Return the [x, y] coordinate for the center point of the cell that contains the specified text.  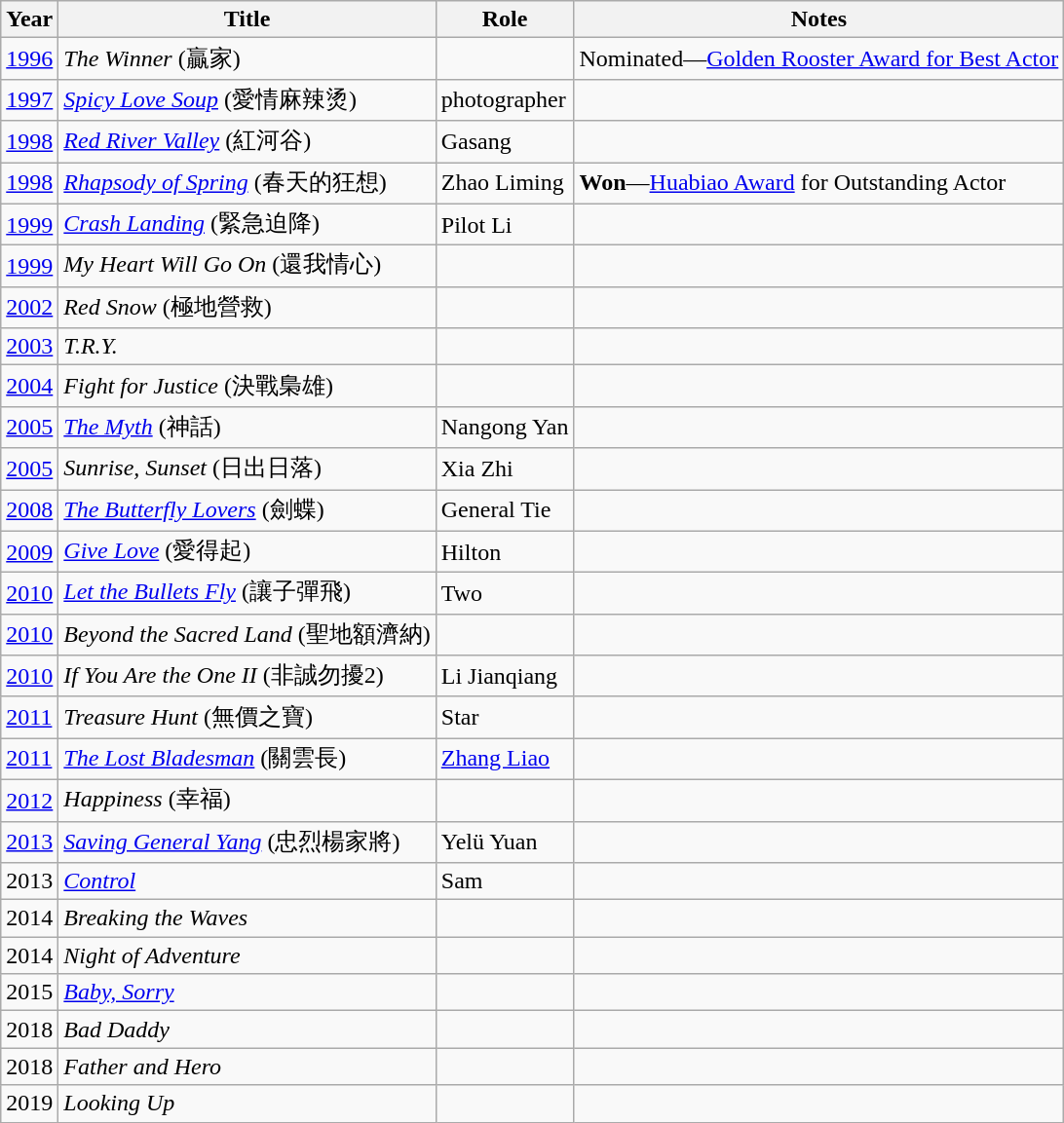
Father and Hero [247, 1067]
Sam [505, 881]
2002 [29, 308]
Won—Huabiao Award for Outstanding Actor [818, 183]
Saving General Yang (忠烈楊家將) [247, 842]
Beyond the Sacred Land (聖地額濟納) [247, 635]
Bad Daddy [247, 1029]
2008 [29, 510]
Zhao Liming [505, 183]
Xia Zhi [505, 469]
1996 [29, 58]
The Lost Bladesman (關雲長) [247, 760]
2009 [29, 551]
Nangong Yan [505, 427]
Notes [818, 19]
Let the Bullets Fly (讓子彈飛) [247, 594]
1997 [29, 99]
Star [505, 717]
2003 [29, 347]
Pilot Li [505, 224]
Control [247, 881]
General Tie [505, 510]
Crash Landing (緊急迫降) [247, 224]
My Heart Will Go On (還我情心) [247, 267]
Baby, Sorry [247, 992]
2012 [29, 801]
2015 [29, 992]
2004 [29, 386]
Spicy Love Soup (愛情麻辣烫) [247, 99]
Zhang Liao [505, 760]
Give Love (愛得起) [247, 551]
The Winner (贏家) [247, 58]
Li Jianqiang [505, 676]
Happiness (幸福) [247, 801]
Yelü Yuan [505, 842]
photographer [505, 99]
The Butterfly Lovers (劍蝶) [247, 510]
Red River Valley (紅河谷) [247, 142]
Nominated—Golden Rooster Award for Best Actor [818, 58]
Gasang [505, 142]
Hilton [505, 551]
T.R.Y. [247, 347]
Night of Adventure [247, 955]
Rhapsody of Spring (春天的狂想) [247, 183]
Two [505, 594]
Breaking the Waves [247, 918]
Treasure Hunt (無價之寶) [247, 717]
If You Are the One II (非誠勿擾2) [247, 676]
Looking Up [247, 1104]
Red Snow (極地營救) [247, 308]
Title [247, 19]
2019 [29, 1104]
Role [505, 19]
The Myth (神話) [247, 427]
Sunrise, Sunset (日出日落) [247, 469]
Fight for Justice (決戰梟雄) [247, 386]
Year [29, 19]
